Provide the (x, y) coordinate of the cell's center where the given text is located.  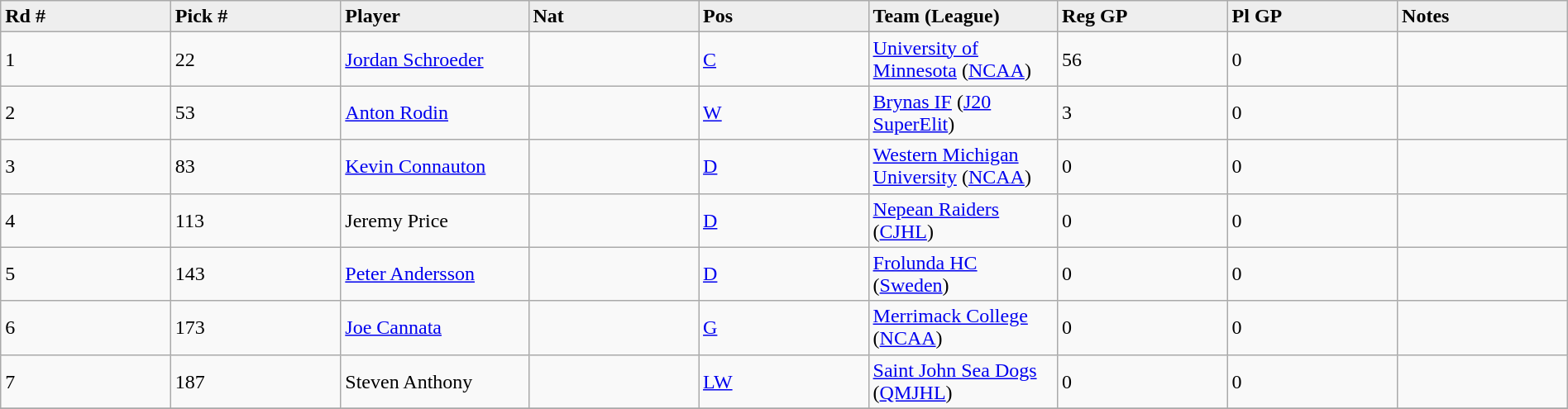
Reg GP (1143, 17)
Merrimack College (NCAA) (963, 327)
Saint John Sea Dogs (QMJHL) (963, 382)
Anton Rodin (435, 112)
Brynas IF (J20 SuperElit) (963, 112)
113 (256, 220)
53 (256, 112)
Player (435, 17)
Jeremy Price (435, 220)
83 (256, 167)
7 (86, 382)
LW (784, 382)
Nat (614, 17)
143 (256, 274)
C (784, 59)
W (784, 112)
Joe Cannata (435, 327)
4 (86, 220)
Frolunda HC (Sweden) (963, 274)
Western Michigan University (NCAA) (963, 167)
G (784, 327)
6 (86, 327)
Rd # (86, 17)
Pick # (256, 17)
Nepean Raiders (CJHL) (963, 220)
Pl GP (1312, 17)
Kevin Connauton (435, 167)
Steven Anthony (435, 382)
University of Minnesota (NCAA) (963, 59)
5 (86, 274)
187 (256, 382)
Notes (1483, 17)
Pos (784, 17)
Peter Andersson (435, 274)
1 (86, 59)
173 (256, 327)
Team (League) (963, 17)
56 (1143, 59)
Jordan Schroeder (435, 59)
2 (86, 112)
22 (256, 59)
